Return (X, Y) of the center of cell containing provided text 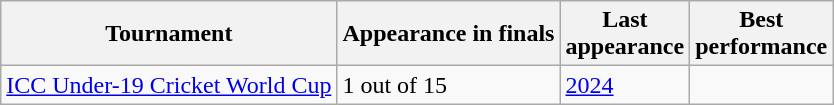
Appearance in finals (448, 34)
2024 (625, 85)
Lastappearance (625, 34)
1 out of 15 (448, 85)
Tournament (169, 34)
Bestperformance (762, 34)
ICC Under-19 Cricket World Cup (169, 85)
